For the text-containing cell, return its midpoint in (X, Y) coordinate format. 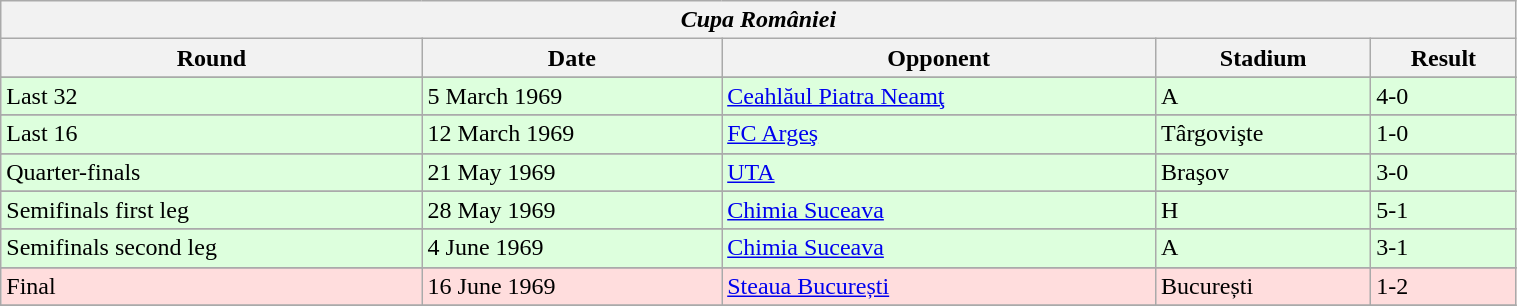
Braşov (1264, 172)
28 May 1969 (572, 210)
Quarter-finals (212, 172)
21 May 1969 (572, 172)
4 June 1969 (572, 248)
Date (572, 58)
3-1 (1444, 248)
Result (1444, 58)
5-1 (1444, 210)
16 June 1969 (572, 286)
Târgovişte (1264, 134)
H (1264, 210)
Ceahlăul Piatra Neamţ (939, 96)
FC Argeş (939, 134)
3-0 (1444, 172)
5 March 1969 (572, 96)
Opponent (939, 58)
Last 32 (212, 96)
UTA (939, 172)
Semifinals second leg (212, 248)
4-0 (1444, 96)
București (1264, 286)
Last 16 (212, 134)
Stadium (1264, 58)
1-0 (1444, 134)
Round (212, 58)
Cupa României (758, 20)
Final (212, 286)
1-2 (1444, 286)
12 March 1969 (572, 134)
Semifinals first leg (212, 210)
Steaua București (939, 286)
